Find where the given text appears and provide that cell's center as [X, Y] coordinate. 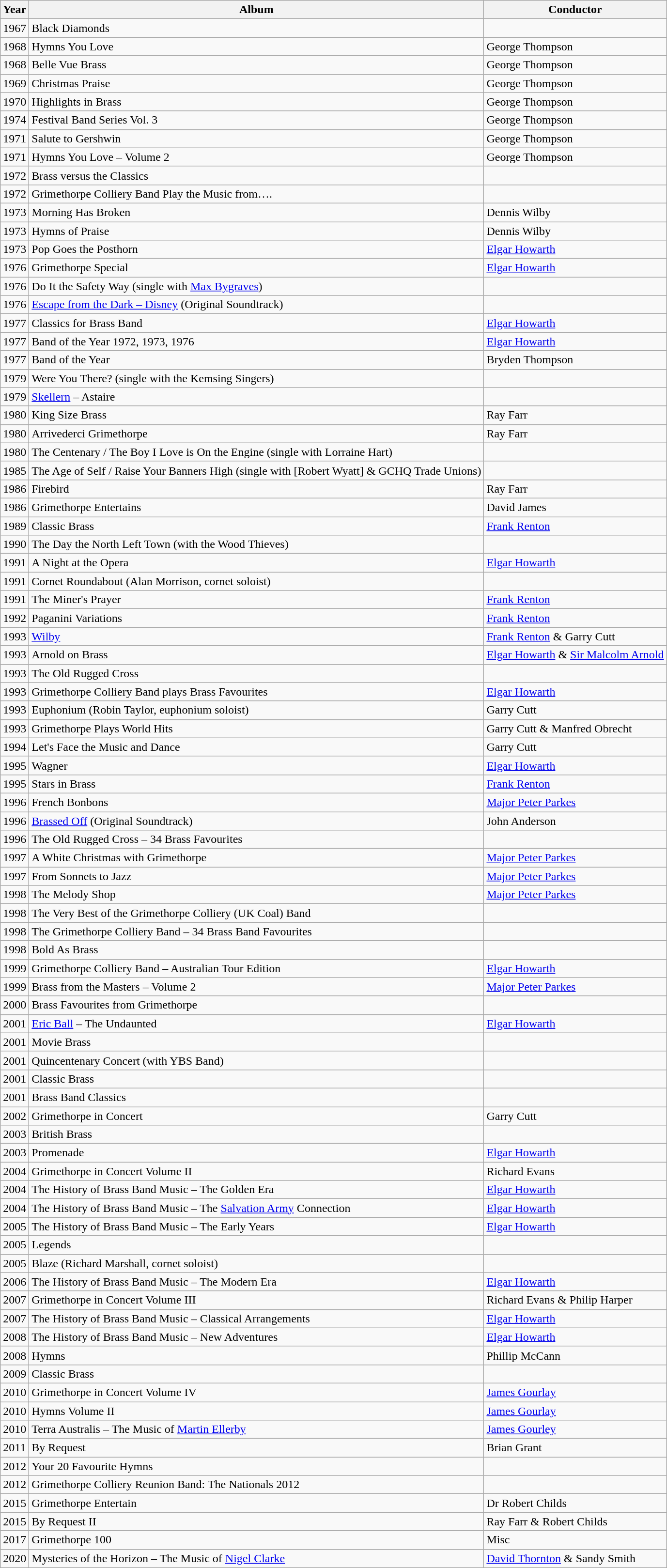
Euphonium (Robin Taylor, euphonium soloist) [257, 710]
Grimethorpe Colliery Band – Australian Tour Edition [257, 968]
1970 [15, 102]
The Miner's Prayer [257, 600]
Brass versus the Classics [257, 175]
Blaze (Richard Marshall, cornet soloist) [257, 1263]
2020 [15, 1558]
Brass Band Classics [257, 1097]
Year [15, 10]
Pop Goes the Posthorn [257, 249]
1992 [15, 618]
Firebird [257, 489]
2009 [15, 1374]
Elgar Howarth & Sir Malcolm Arnold [575, 655]
Classics for Brass Band [257, 323]
King Size Brass [257, 415]
Richard Evans [575, 1171]
Promenade [257, 1153]
Morning Has Broken [257, 212]
2017 [15, 1540]
Salute to Gershwin [257, 139]
The History of Brass Band Music – The Golden Era [257, 1190]
Skellern – Astaire [257, 397]
Do It the Safety Way (single with Max Bygraves) [257, 286]
Hymns You Love – Volume 2 [257, 157]
1967 [15, 28]
Hymns Volume II [257, 1411]
Band of the Year 1972, 1973, 1976 [257, 342]
Conductor [575, 10]
The Grimethorpe Colliery Band – 34 Brass Band Favourites [257, 931]
1994 [15, 747]
Brass Favourites from Grimethorpe [257, 1005]
1974 [15, 120]
The History of Brass Band Music – The Modern Era [257, 1282]
Dr Robert Childs [575, 1503]
Grimethorpe Entertains [257, 507]
Movie Brass [257, 1042]
The Old Rugged Cross [257, 673]
Grimethorpe Plays World Hits [257, 729]
The Melody Shop [257, 895]
Bryden Thompson [575, 360]
Grimethorpe Colliery Band Play the Music from…. [257, 194]
Grimethorpe Special [257, 268]
Terra Australis – The Music of Martin Ellerby [257, 1429]
Eric Ball – The Undaunted [257, 1024]
Misc [575, 1540]
Hymns You Love [257, 47]
1989 [15, 526]
David James [575, 507]
2002 [15, 1116]
The Age of Self / Raise Your Banners High (single with [Robert Wyatt] & GCHQ Trade Unions) [257, 470]
Wilby [257, 637]
Band of the Year [257, 360]
By Request II [257, 1521]
Let's Face the Music and Dance [257, 747]
Ray Farr & Robert Childs [575, 1521]
Brass from the Masters – Volume 2 [257, 987]
From Sonnets to Jazz [257, 876]
David Thornton & Sandy Smith [575, 1558]
Black Diamonds [257, 28]
A White Christmas with Grimethorpe [257, 858]
Grimethorpe Colliery Band plays Brass Favourites [257, 692]
1985 [15, 470]
Grimethorpe in Concert [257, 1116]
Mysteries of the Horizon – The Music of Nigel Clarke [257, 1558]
Grimethorpe Colliery Reunion Band: The Nationals 2012 [257, 1485]
A Night at the Opera [257, 563]
Hymns [257, 1355]
2000 [15, 1005]
Bold As Brass [257, 950]
Brassed Off (Original Soundtrack) [257, 821]
Frank Renton & Garry Cutt [575, 637]
Legends [257, 1245]
The History of Brass Band Music – The Salvation Army Connection [257, 1208]
Stars in Brass [257, 784]
The History of Brass Band Music – Classical Arrangements [257, 1319]
Grimethorpe 100 [257, 1540]
Brian Grant [575, 1448]
By Request [257, 1448]
The Centenary / The Boy I Love is On the Engine (single with Lorraine Hart) [257, 452]
Grimethorpe in Concert Volume II [257, 1171]
British Brass [257, 1134]
Hymns of Praise [257, 231]
Phillip McCann [575, 1355]
Garry Cutt & Manfred Obrecht [575, 729]
Album [257, 10]
James Gourley [575, 1429]
The History of Brass Band Music – New Adventures [257, 1337]
Grimethorpe Entertain [257, 1503]
John Anderson [575, 821]
Quincentenary Concert (with YBS Band) [257, 1060]
French Bonbons [257, 802]
The History of Brass Band Music – The Early Years [257, 1226]
The Day the North Left Town (with the Wood Thieves) [257, 544]
Highlights in Brass [257, 102]
Your 20 Favourite Hymns [257, 1466]
2006 [15, 1282]
1990 [15, 544]
Arrivederci Grimethorpe [257, 434]
Belle Vue Brass [257, 65]
Richard Evans & Philip Harper [575, 1300]
The Very Best of the Grimethorpe Colliery (UK Coal) Band [257, 913]
2011 [15, 1448]
Cornet Roundabout (Alan Morrison, cornet soloist) [257, 581]
Arnold on Brass [257, 655]
Escape from the Dark – Disney (Original Soundtrack) [257, 305]
Festival Band Series Vol. 3 [257, 120]
The Old Rugged Cross – 34 Brass Favourites [257, 839]
Christmas Praise [257, 83]
Grimethorpe in Concert Volume III [257, 1300]
Paganini Variations [257, 618]
1969 [15, 83]
Wagner [257, 765]
Grimethorpe in Concert Volume IV [257, 1392]
Were You There? (single with the Kemsing Singers) [257, 378]
